Locate the cell with the specified text and output its (X, Y) center coordinate. 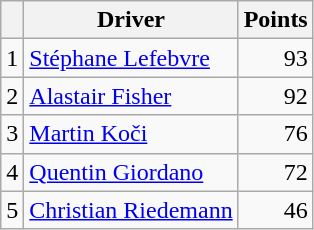
1 (12, 58)
Quentin Giordano (131, 172)
93 (276, 58)
Stéphane Lefebvre (131, 58)
46 (276, 210)
Christian Riedemann (131, 210)
2 (12, 96)
3 (12, 134)
5 (12, 210)
Driver (131, 20)
92 (276, 96)
Alastair Fisher (131, 96)
Martin Koči (131, 134)
Points (276, 20)
72 (276, 172)
4 (12, 172)
76 (276, 134)
